Determine the (X, Y) coordinate at the center of the cell enclosing the given text.  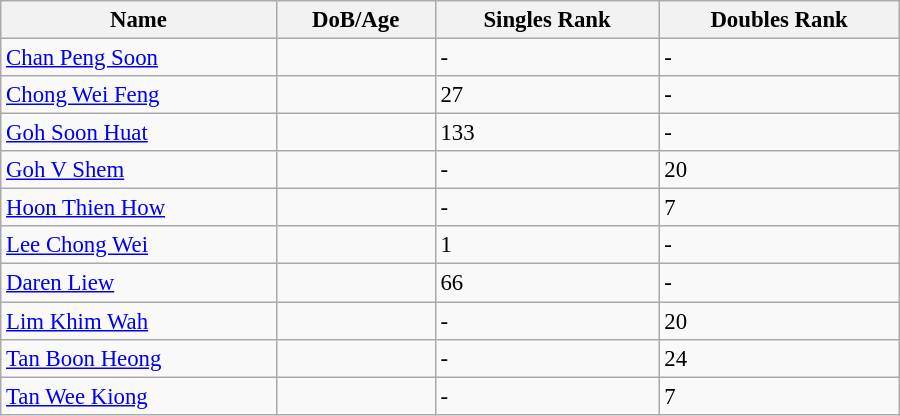
Goh Soon Huat (138, 133)
Hoon Thien How (138, 208)
Lee Chong Wei (138, 245)
Doubles Rank (779, 20)
Name (138, 20)
Lim Khim Wah (138, 321)
27 (547, 95)
Tan Wee Kiong (138, 396)
Chan Peng Soon (138, 58)
Daren Liew (138, 283)
133 (547, 133)
Singles Rank (547, 20)
24 (779, 358)
1 (547, 245)
66 (547, 283)
Goh V Shem (138, 170)
Tan Boon Heong (138, 358)
DoB/Age (356, 20)
Chong Wei Feng (138, 95)
